Search for the cell housing the specified text and yield its [X, Y] center coordinate. 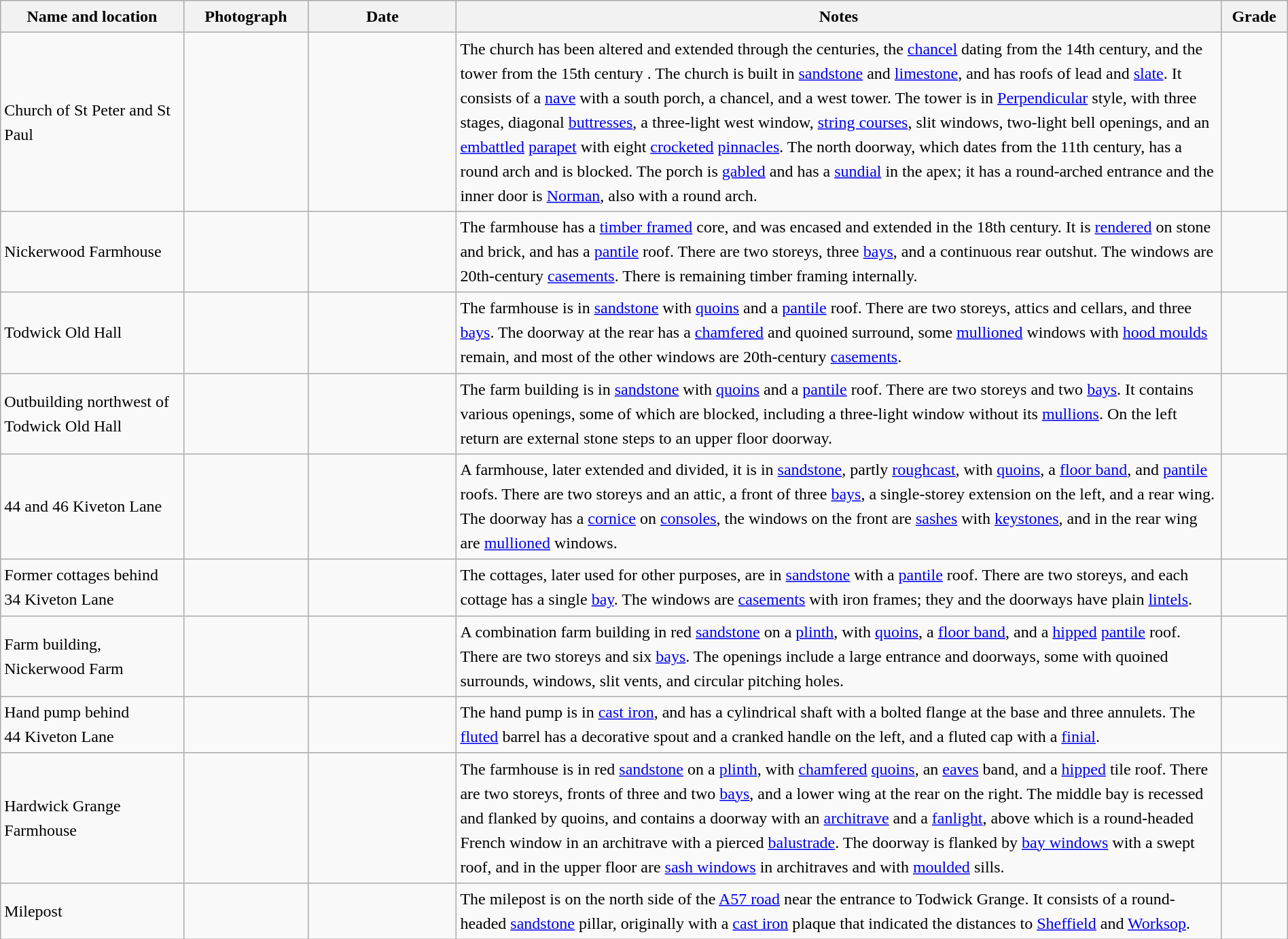
Hardwick Grange Farmhouse [92, 818]
Hand pump behind 44 Kiveton Lane [92, 724]
44 and 46 Kiveton Lane [92, 507]
Grade [1254, 16]
Milepost [92, 910]
Outbuilding northwest of Todwick Old Hall [92, 413]
Photograph [246, 16]
Nickerwood Farmhouse [92, 251]
Farm building, Nickerwood Farm [92, 656]
Date [382, 16]
Church of St Peter and St Paul [92, 122]
Former cottages behind 34 Kiveton Lane [92, 587]
Todwick Old Hall [92, 333]
Notes [838, 16]
Name and location [92, 16]
